Scan for the cell matching the given text and deliver its (x, y) coordinate at center. 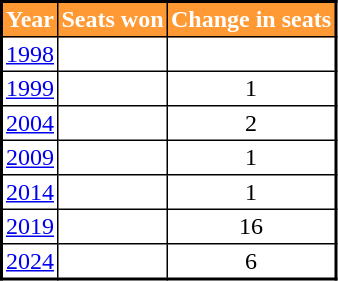
Seats won (113, 20)
2019 (30, 226)
1998 (30, 54)
1999 (30, 88)
Year (30, 20)
2004 (30, 123)
6 (251, 262)
2 (251, 123)
2009 (30, 157)
16 (251, 226)
2014 (30, 192)
Change in seats (251, 20)
2024 (30, 262)
